Capture the cell that displays the provided text and extract its (X, Y) central coordinate. 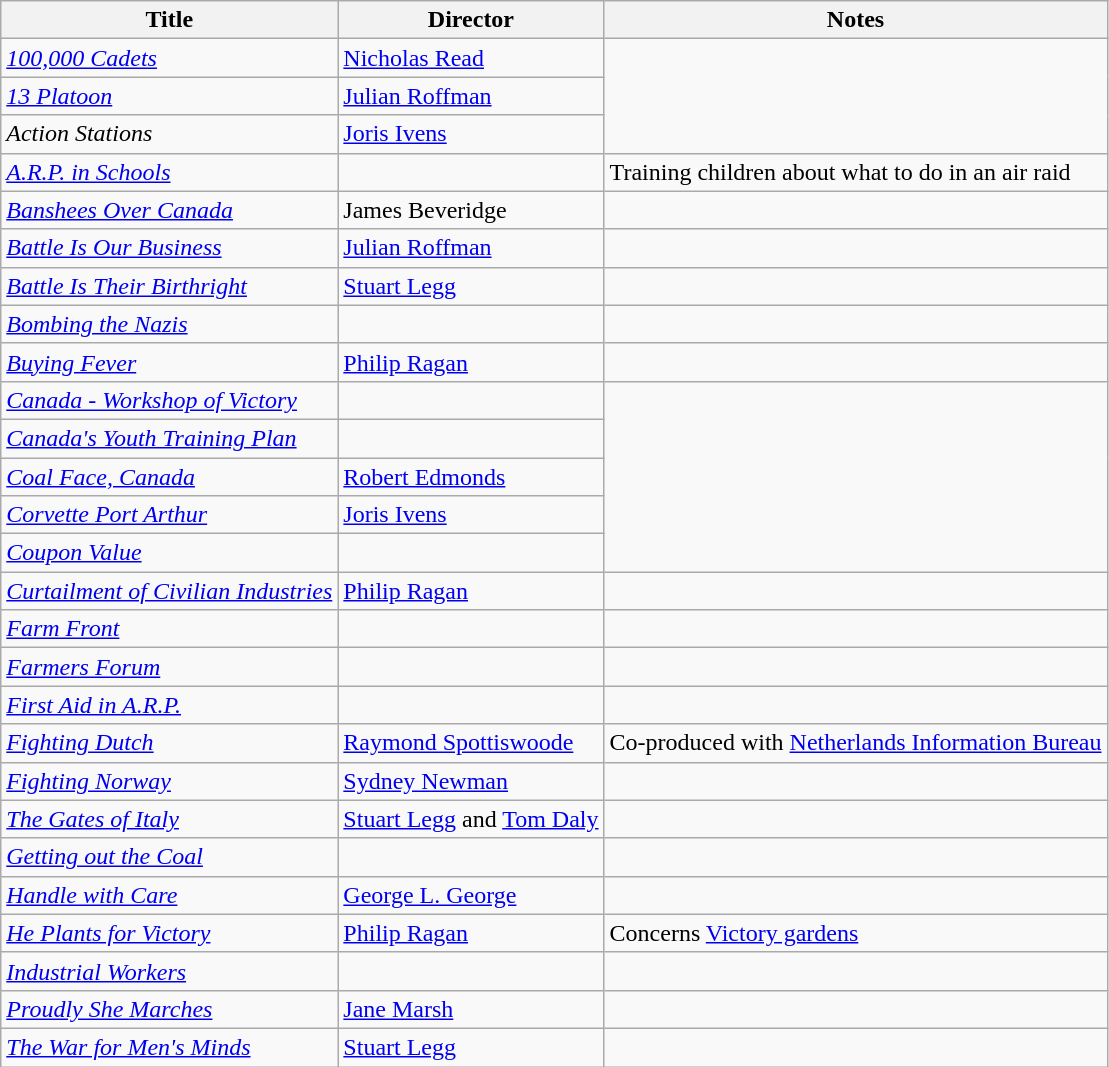
Nicholas Read (471, 58)
Action Stations (170, 134)
Concerns Victory gardens (856, 933)
George L. George (471, 895)
13 Platoon (170, 96)
Notes (856, 20)
Jane Marsh (471, 1009)
First Aid in A.R.P. (170, 705)
Training children about what to do in an air raid (856, 172)
Stuart Legg and Tom Daly (471, 819)
Banshees Over Canada (170, 210)
Director (471, 20)
Coal Face, Canada (170, 477)
Battle Is Our Business (170, 248)
Fighting Norway (170, 781)
Sydney Newman (471, 781)
Curtailment of Civilian Industries (170, 591)
Farm Front (170, 629)
Buying Fever (170, 362)
Proudly She Marches (170, 1009)
A.R.P. in Schools (170, 172)
Battle Is Their Birthright (170, 286)
Canada - Workshop of Victory (170, 400)
The War for Men's Minds (170, 1047)
Corvette Port Arthur (170, 515)
Handle with Care (170, 895)
Industrial Workers (170, 971)
Coupon Value (170, 553)
The Gates of Italy (170, 819)
He Plants for Victory (170, 933)
Title (170, 20)
Co-produced with Netherlands Information Bureau (856, 743)
Bombing the Nazis (170, 324)
Getting out the Coal (170, 857)
James Beveridge (471, 210)
Raymond Spottiswoode (471, 743)
100,000 Cadets (170, 58)
Farmers Forum (170, 667)
Robert Edmonds (471, 477)
Canada's Youth Training Plan (170, 438)
Fighting Dutch (170, 743)
